Scan for the cell matching the given text and deliver its [X, Y] coordinate at center. 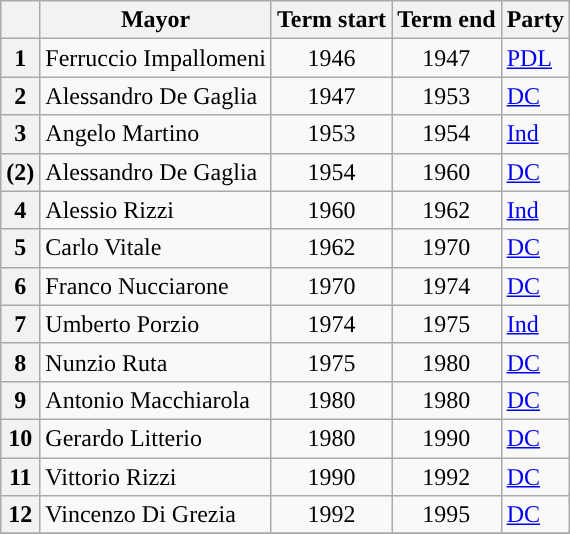
6 [20, 286]
Mayor [156, 20]
8 [20, 362]
Vittorio Rizzi [156, 477]
Franco Nucciarone [156, 286]
Gerardo Litterio [156, 438]
2 [20, 96]
3 [20, 134]
PDL [535, 58]
1946 [331, 58]
9 [20, 400]
5 [20, 248]
1 [20, 58]
7 [20, 324]
Umberto Porzio [156, 324]
1995 [447, 515]
Vincenzo Di Grezia [156, 515]
Angelo Martino [156, 134]
10 [20, 438]
12 [20, 515]
Term start [331, 20]
Alessio Rizzi [156, 210]
Carlo Vitale [156, 248]
Nunzio Ruta [156, 362]
Term end [447, 20]
4 [20, 210]
(2) [20, 172]
11 [20, 477]
Antonio Macchiarola [156, 400]
Party [535, 20]
Ferruccio Impallomeni [156, 58]
